Output the [x, y] coordinate of the center of the cell containing the given text.  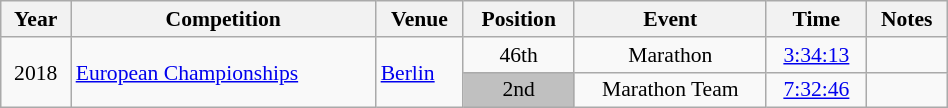
Event [670, 19]
Notes [906, 19]
Year [36, 19]
Competition [224, 19]
European Championships [224, 72]
Marathon [670, 55]
Venue [420, 19]
7:32:46 [816, 90]
Position [518, 19]
46th [518, 55]
Time [816, 19]
2nd [518, 90]
Marathon Team [670, 90]
Berlin [420, 72]
2018 [36, 72]
3:34:13 [816, 55]
